Return the [x, y] coordinate for the center point of the cell that contains the specified text.  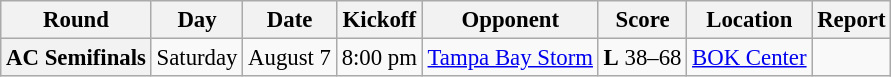
Tampa Bay Storm [510, 58]
Round [76, 20]
Kickoff [379, 20]
Date [290, 20]
L 38–68 [642, 58]
Location [750, 20]
Opponent [510, 20]
8:00 pm [379, 58]
AC Semifinals [76, 58]
Score [642, 20]
Saturday [197, 58]
Day [197, 20]
Report [852, 20]
BOK Center [750, 58]
August 7 [290, 58]
